Scan for the cell matching the given text and deliver its (X, Y) coordinate at center. 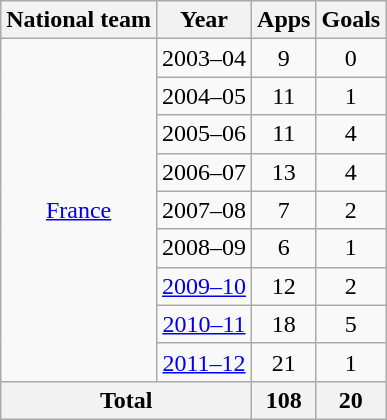
18 (284, 324)
2006–07 (204, 172)
2011–12 (204, 362)
6 (284, 248)
Year (204, 20)
Apps (284, 20)
Total (126, 400)
21 (284, 362)
Goals (351, 20)
2008–09 (204, 248)
France (79, 210)
0 (351, 58)
12 (284, 286)
2004–05 (204, 96)
7 (284, 210)
National team (79, 20)
13 (284, 172)
2005–06 (204, 134)
2007–08 (204, 210)
5 (351, 324)
20 (351, 400)
2003–04 (204, 58)
108 (284, 400)
9 (284, 58)
2009–10 (204, 286)
2010–11 (204, 324)
